Return the [x, y] coordinate for the center point of the cell that contains the specified text.  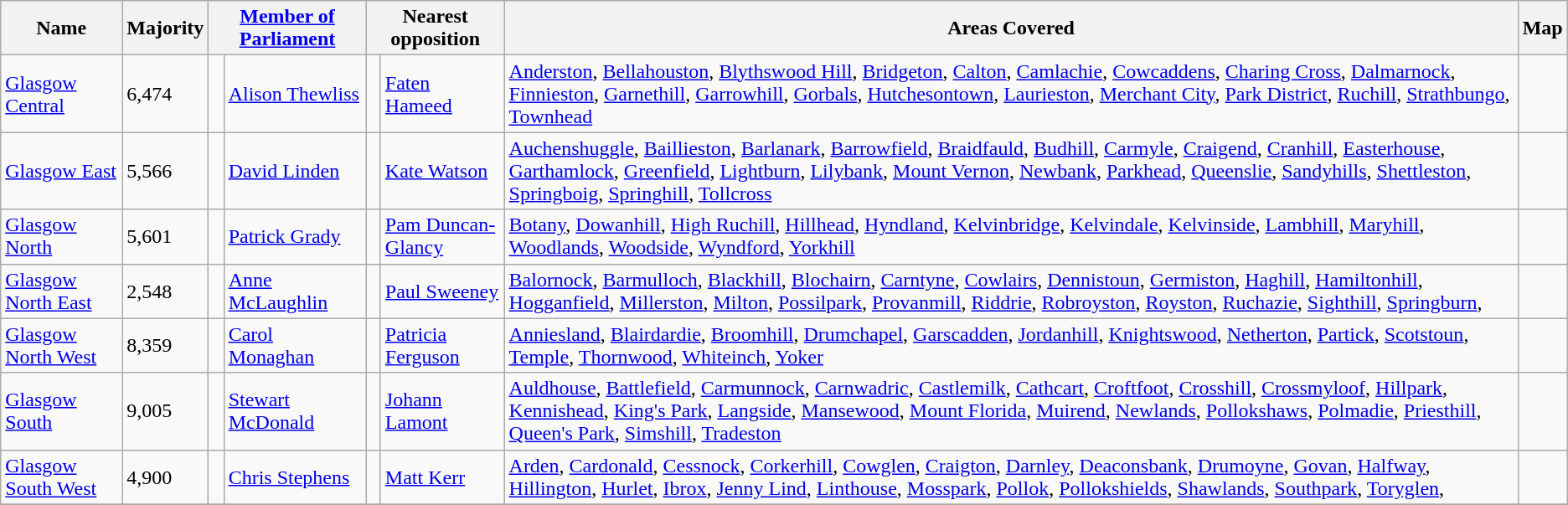
Name [62, 28]
Member of Parliament [287, 28]
Kate Watson [442, 171]
8,359 [166, 345]
Carol Monaghan [295, 345]
Stewart McDonald [295, 411]
6,474 [166, 94]
Chris Stephens [295, 477]
Glasgow East [62, 171]
Pam Duncan-Glancy [442, 236]
Majority [166, 28]
Anne McLaughlin [295, 291]
Patrick Grady [295, 236]
Johann Lamont [442, 411]
Paul Sweeney [442, 291]
5,566 [166, 171]
2,548 [166, 291]
Patricia Ferguson [442, 345]
Glasgow South West [62, 477]
Matt Kerr [442, 477]
Map [1543, 28]
9,005 [166, 411]
4,900 [166, 477]
Glasgow North [62, 236]
Nearest opposition [436, 28]
5,601 [166, 236]
Areas Covered [1011, 28]
Glasgow Central [62, 94]
Faten Hameed [442, 94]
David Linden [295, 171]
Alison Thewliss [295, 94]
Glasgow North West [62, 345]
Glasgow North East [62, 291]
Glasgow South [62, 411]
